Determine the [x, y] coordinate at the center of the cell enclosing the given text.  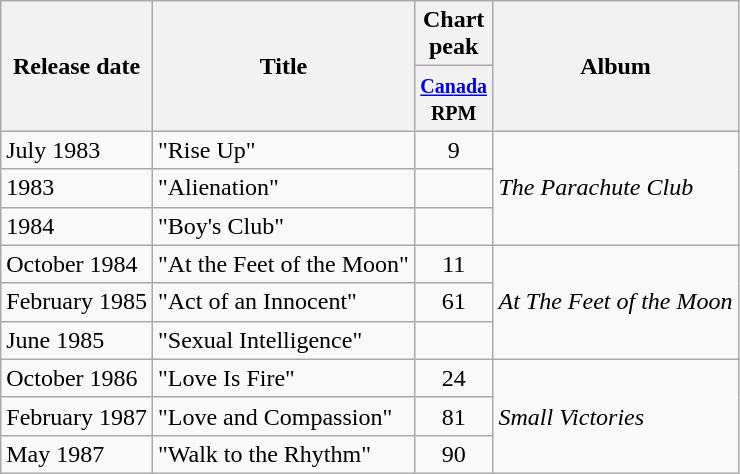
The Parachute Club [616, 188]
Chart peak [454, 34]
"Love Is Fire" [283, 378]
61 [454, 302]
Album [616, 66]
11 [454, 264]
May 1987 [77, 454]
July 1983 [77, 150]
"At the Feet of the Moon" [283, 264]
"Rise Up" [283, 150]
24 [454, 378]
90 [454, 454]
Small Victories [616, 416]
October 1984 [77, 264]
9 [454, 150]
"Boy's Club" [283, 226]
"Alienation" [283, 188]
"Walk to the Rhythm" [283, 454]
Release date [77, 66]
February 1985 [77, 302]
"Sexual Intelligence" [283, 340]
February 1987 [77, 416]
"Act of an Innocent" [283, 302]
81 [454, 416]
At The Feet of the Moon [616, 302]
CanadaRPM [454, 98]
June 1985 [77, 340]
1984 [77, 226]
"Love and Compassion" [283, 416]
October 1986 [77, 378]
1983 [77, 188]
Title [283, 66]
